Capture the cell that displays the provided text and extract its (X, Y) central coordinate. 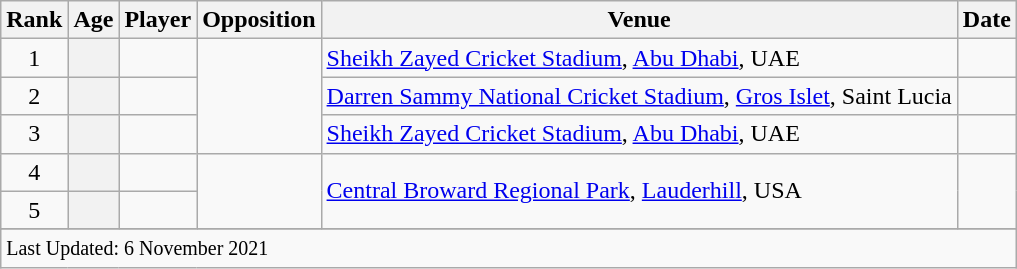
Darren Sammy National Cricket Stadium, Gros Islet, Saint Lucia (639, 96)
Player (158, 20)
Venue (639, 20)
3 (34, 134)
Date (986, 20)
Rank (34, 20)
Age (94, 20)
5 (34, 210)
1 (34, 58)
Last Updated: 6 November 2021 (509, 248)
4 (34, 172)
2 (34, 96)
Central Broward Regional Park, Lauderhill, USA (639, 191)
Opposition (259, 20)
